Search for the cell housing the specified text and yield its (X, Y) center coordinate. 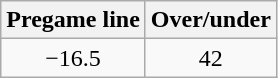
Over/under (210, 20)
−16.5 (74, 58)
Pregame line (74, 20)
42 (210, 58)
